Determine the [X, Y] coordinate at the center of the cell enclosing the given text.  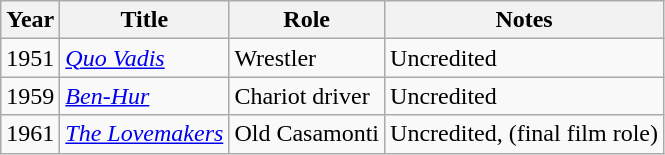
Uncredited, (final film role) [524, 134]
Old Casamonti [307, 134]
Ben-Hur [144, 96]
The Lovemakers [144, 134]
1961 [30, 134]
Role [307, 20]
Notes [524, 20]
Year [30, 20]
1951 [30, 58]
Title [144, 20]
Wrestler [307, 58]
Chariot driver [307, 96]
1959 [30, 96]
Quo Vadis [144, 58]
